Extract the (x, y) coordinate from the center of the cell holding the provided text.  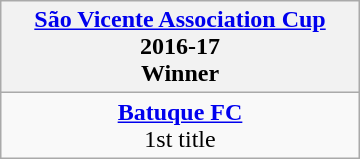
Batuque FC1st title (180, 126)
São Vicente Association Cup 2016-17Winner (180, 47)
